Search for the cell housing the specified text and yield its [X, Y] center coordinate. 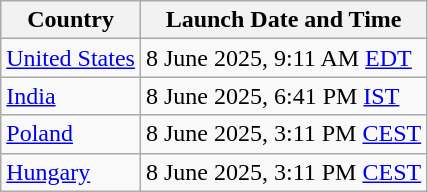
8 June 2025, 9:11 AM EDT [283, 58]
Poland [71, 134]
United States [71, 58]
Hungary [71, 172]
Country [71, 20]
8 June 2025, 6:41 PM IST [283, 96]
India [71, 96]
Launch Date and Time [283, 20]
